Determine the (X, Y) coordinate at the center of the cell enclosing the given text.  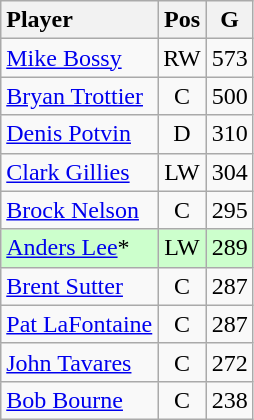
289 (230, 248)
238 (230, 400)
Pat LaFontaine (80, 324)
295 (230, 210)
G (230, 20)
Bob Bourne (80, 400)
Bryan Trottier (80, 96)
Clark Gillies (80, 172)
500 (230, 96)
Brock Nelson (80, 210)
Pos (182, 20)
304 (230, 172)
Mike Bossy (80, 58)
573 (230, 58)
D (182, 134)
Player (80, 20)
Denis Potvin (80, 134)
272 (230, 362)
Anders Lee* (80, 248)
Brent Sutter (80, 286)
John Tavares (80, 362)
310 (230, 134)
RW (182, 58)
